Find where the given text appears and provide that cell's center as (X, Y) coordinate. 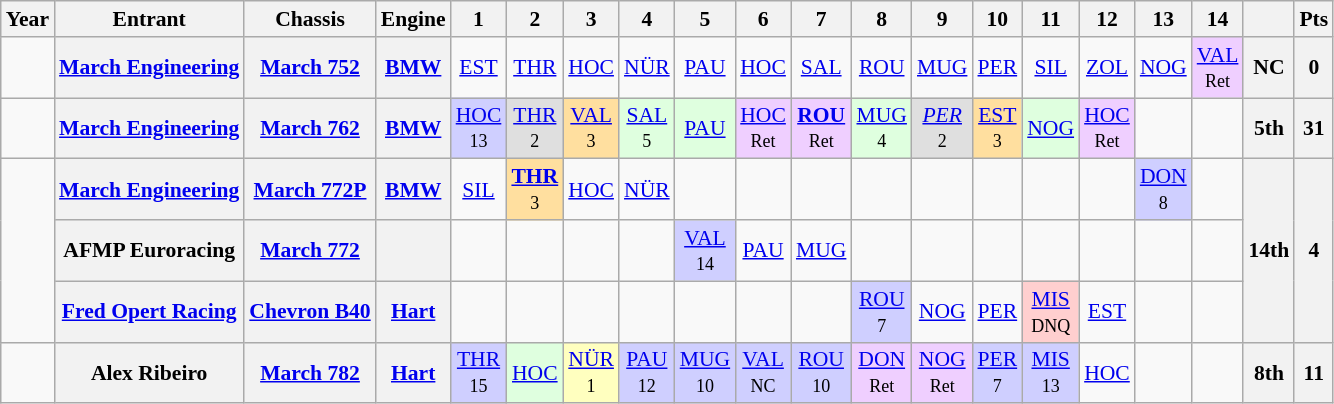
14 (1218, 19)
March 762 (310, 128)
5 (706, 19)
ZOL (1107, 68)
5th (1268, 128)
ROU10 (822, 372)
SAL (822, 68)
6 (763, 19)
8th (1268, 372)
March 772 (310, 250)
VAL14 (706, 250)
13 (1164, 19)
PER7 (997, 372)
8 (882, 19)
VAL3 (591, 128)
DONRet (882, 372)
THR15 (479, 372)
Chassis (310, 19)
NOGRet (942, 372)
March 772P (310, 190)
Fred Opert Racing (149, 312)
3 (591, 19)
12 (1107, 19)
31 (1314, 128)
VALRet (1218, 68)
March 782 (310, 372)
MUG10 (706, 372)
HOC13 (479, 128)
PAU12 (647, 372)
AFMP Euroracing (149, 250)
ROU (882, 68)
ROU7 (882, 312)
0 (1314, 68)
Engine (414, 19)
MIS13 (1050, 372)
Year (28, 19)
14th (1268, 250)
THR3 (534, 190)
NÜR1 (591, 372)
9 (942, 19)
DON8 (1164, 190)
SAL5 (647, 128)
ROURet (822, 128)
March 752 (310, 68)
7 (822, 19)
NC (1268, 68)
VALNC (763, 372)
MUG4 (882, 128)
MISDNQ (1050, 312)
10 (997, 19)
Pts (1314, 19)
Entrant (149, 19)
PER2 (942, 128)
1 (479, 19)
Chevron B40 (310, 312)
THR2 (534, 128)
Alex Ribeiro (149, 372)
EST3 (997, 128)
2 (534, 19)
THR (534, 68)
